Scan for the cell matching the given text and deliver its (x, y) coordinate at center. 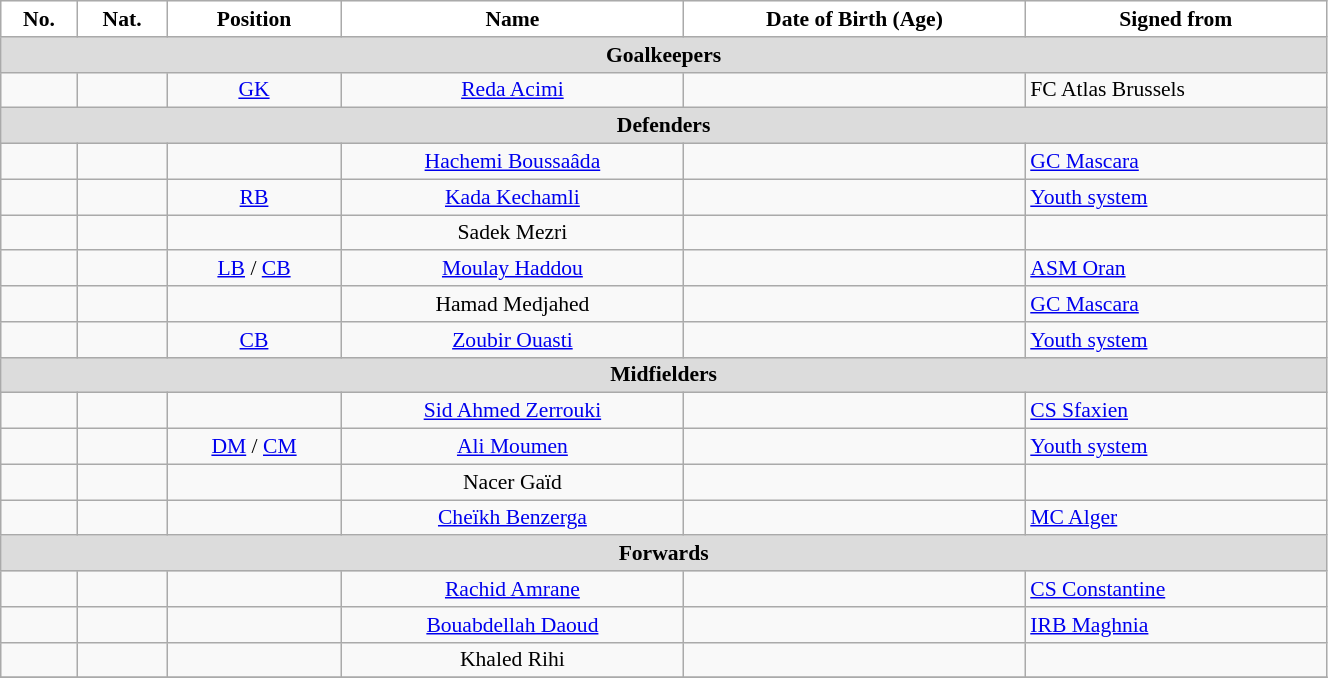
CS Sfaxien (1176, 411)
Cheïkh Benzerga (512, 518)
No. (40, 19)
MC Alger (1176, 518)
Goalkeepers (664, 55)
RB (254, 197)
Date of Birth (Age) (854, 19)
Moulay Haddou (512, 269)
FC Atlas Brussels (1176, 90)
Position (254, 19)
Reda Acimi (512, 90)
Nat. (122, 19)
GK (254, 90)
Sid Ahmed Zerrouki (512, 411)
Hachemi Boussaâda (512, 162)
Midfielders (664, 375)
Kada Kechamli (512, 197)
Sadek Mezri (512, 233)
Ali Moumen (512, 447)
Name (512, 19)
CB (254, 340)
ASM Oran (1176, 269)
Signed from (1176, 19)
Forwards (664, 554)
DM / CM (254, 447)
Bouabdellah Daoud (512, 625)
Rachid Amrane (512, 589)
Khaled Rihi (512, 660)
Nacer Gaïd (512, 482)
Zoubir Ouasti (512, 340)
Defenders (664, 126)
Hamad Medjahed (512, 304)
CS Constantine (1176, 589)
LB / CB (254, 269)
IRB Maghnia (1176, 625)
